Provide the (X, Y) coordinate of the cell's center where the given text is located.  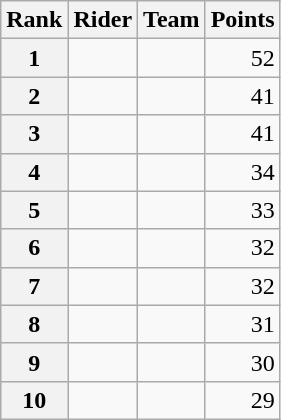
8 (34, 324)
30 (242, 362)
Points (242, 20)
3 (34, 134)
1 (34, 58)
7 (34, 286)
33 (242, 210)
6 (34, 248)
31 (242, 324)
Rider (103, 20)
4 (34, 172)
34 (242, 172)
10 (34, 400)
52 (242, 58)
5 (34, 210)
29 (242, 400)
Team (172, 20)
2 (34, 96)
Rank (34, 20)
9 (34, 362)
